Pinpoint the cell where the given text exists, returning its (X, Y) midpoint coordinate. 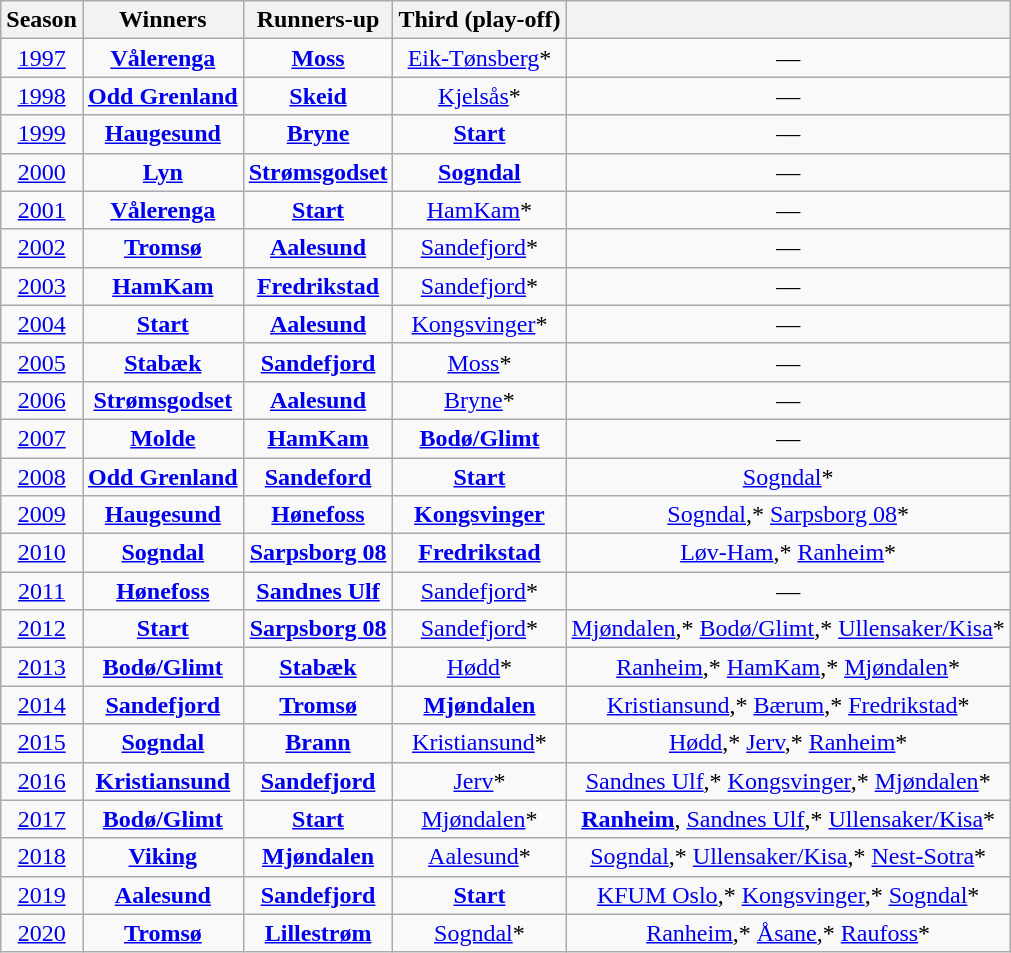
Kristiansund (162, 781)
Bryne* (480, 400)
2017 (42, 819)
HamKam* (480, 210)
Season (42, 20)
2016 (42, 781)
Kristiansund,* Bærum,* Fredrikstad* (788, 705)
Sandeford (318, 477)
2020 (42, 933)
Kongsvinger (480, 515)
Ranheim,* HamKam,* Mjøndalen* (788, 667)
1999 (42, 134)
Moss* (480, 362)
Løv-Ham,* Ranheim* (788, 553)
Hødd,* Jerv,* Ranheim* (788, 743)
2003 (42, 286)
Eik-Tønsberg* (480, 58)
2005 (42, 362)
Hødd* (480, 667)
Kjelsås* (480, 96)
2015 (42, 743)
2018 (42, 857)
Jerv* (480, 781)
1998 (42, 96)
2006 (42, 400)
2013 (42, 667)
Kongsvinger* (480, 324)
Sogndal,* Sarpsborg 08* (788, 515)
Molde (162, 438)
2009 (42, 515)
Kristiansund* (480, 743)
Third (play-off) (480, 20)
Lyn (162, 172)
Lillestrøm (318, 933)
Winners (162, 20)
Viking (162, 857)
Brann (318, 743)
Ranheim,* Åsane,* Raufoss* (788, 933)
2014 (42, 705)
Sandnes Ulf (318, 591)
2002 (42, 248)
Runners-up (318, 20)
Mjøndalen* (480, 819)
2019 (42, 895)
KFUM Oslo,* Kongsvinger,* Sogndal* (788, 895)
Skeid (318, 96)
2000 (42, 172)
Bryne (318, 134)
Moss (318, 58)
1997 (42, 58)
Mjøndalen,* Bodø/Glimt,* Ullensaker/Kisa* (788, 629)
Ranheim, Sandnes Ulf,* Ullensaker/Kisa* (788, 819)
Sandnes Ulf,* Kongsvinger,* Mjøndalen* (788, 781)
2011 (42, 591)
2007 (42, 438)
2001 (42, 210)
2010 (42, 553)
2004 (42, 324)
Aalesund* (480, 857)
Sogndal,* Ullensaker/Kisa,* Nest-Sotra* (788, 857)
2012 (42, 629)
2008 (42, 477)
